Return the (x, y) coordinate for the center point of the cell that contains the specified text.  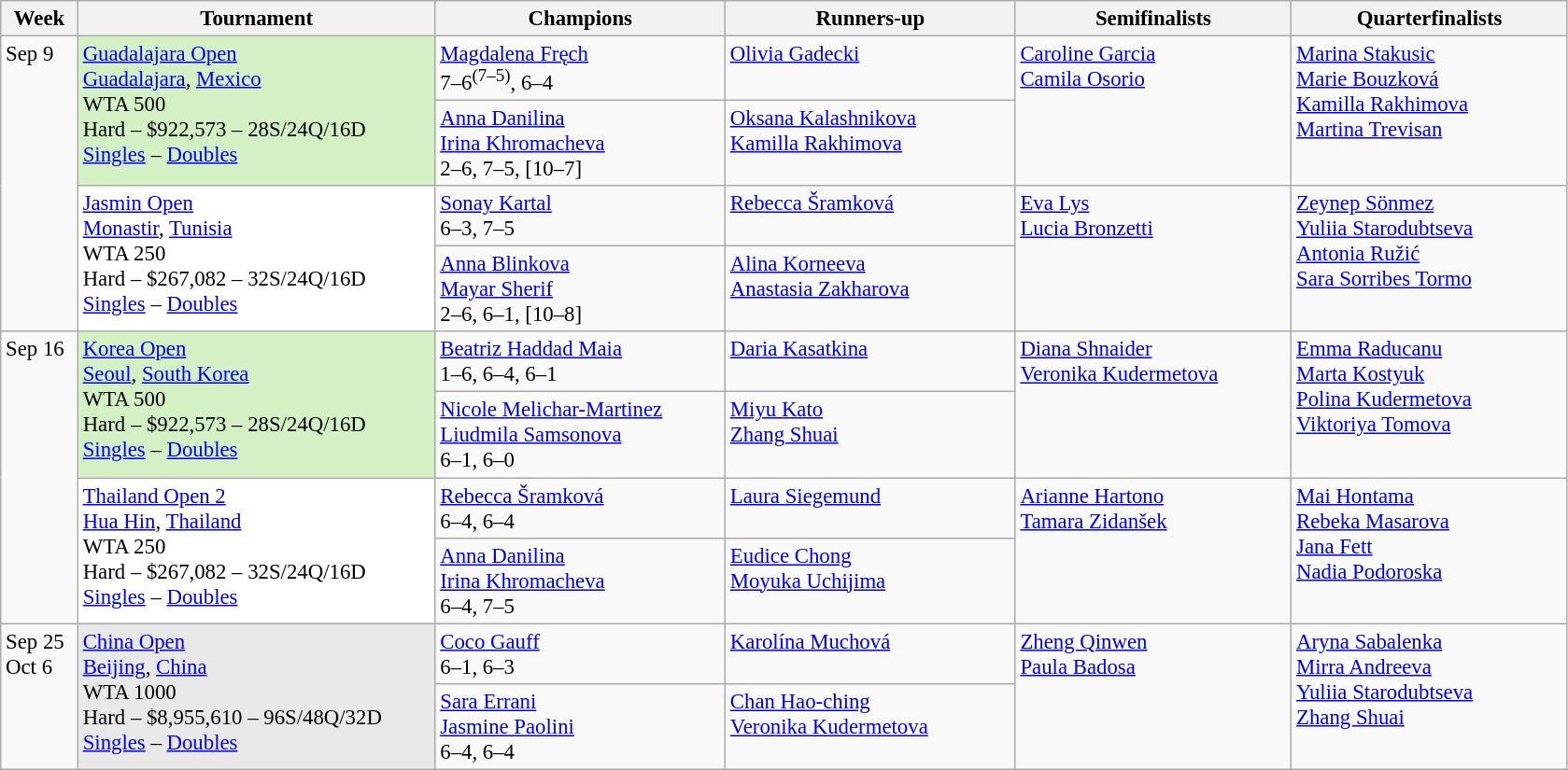
Guadalajara Open Guadalajara, Mexico WTA 500 Hard – $922,573 – 28S/24Q/16D Singles – Doubles (256, 112)
Laura Siegemund (870, 508)
Sep 25 Oct 6 (39, 696)
Eudice Chong Moyuka Uchijima (870, 581)
Nicole Melichar-Martinez Liudmila Samsonova 6–1, 6–0 (581, 435)
Rebecca Šramková 6–4, 6–4 (581, 508)
Rebecca Šramková (870, 217)
Thailand Open 2 Hua Hin, Thailand WTA 250 Hard – $267,082 – 32S/24Q/16D Singles – Doubles (256, 551)
Sep 16 (39, 478)
Quarterfinalists (1430, 19)
Semifinalists (1153, 19)
Anna Danilina Irina Khromacheva 2–6, 7–5, [10–7] (581, 144)
Beatriz Haddad Maia 1–6, 6–4, 6–1 (581, 362)
Aryna Sabalenka Mirra Andreeva Yuliia Starodubtseva Zhang Shuai (1430, 696)
Anna Danilina Irina Khromacheva 6–4, 7–5 (581, 581)
Runners-up (870, 19)
Daria Kasatkina (870, 362)
Zeynep Sönmez Yuliia Starodubtseva Antonia Ružić Sara Sorribes Tormo (1430, 259)
Zheng Qinwen Paula Badosa (1153, 696)
Sep 9 (39, 185)
Alina Korneeva Anastasia Zakharova (870, 289)
Diana Shnaider Veronika Kudermetova (1153, 405)
Sara Errani Jasmine Paolini 6–4, 6–4 (581, 726)
Eva Lys Lucia Bronzetti (1153, 259)
Oksana Kalashnikova Kamilla Rakhimova (870, 144)
Miyu Kato Zhang Shuai (870, 435)
Champions (581, 19)
Sonay Kartal 6–3, 7–5 (581, 217)
China Open Beijing, China WTA 1000 Hard – $8,955,610 – 96S/48Q/32D Singles – Doubles (256, 696)
Week (39, 19)
Mai Hontama Rebeka Masarova Jana Fett Nadia Podoroska (1430, 551)
Arianne Hartono Tamara Zidanšek (1153, 551)
Karolína Muchová (870, 653)
Coco Gauff 6–1, 6–3 (581, 653)
Marina Stakusic Marie Bouzková Kamilla Rakhimova Martina Trevisan (1430, 112)
Olivia Gadecki (870, 69)
Jasmin Open Monastir, Tunisia WTA 250 Hard – $267,082 – 32S/24Q/16D Singles – Doubles (256, 259)
Anna Blinkova Mayar Sherif 2–6, 6–1, [10–8] (581, 289)
Korea Open Seoul, South Korea WTA 500 Hard – $922,573 – 28S/24Q/16D Singles – Doubles (256, 405)
Caroline Garcia Camila Osorio (1153, 112)
Chan Hao-ching Veronika Kudermetova (870, 726)
Tournament (256, 19)
Emma Raducanu Marta Kostyuk Polina Kudermetova Viktoriya Tomova (1430, 405)
Magdalena Fręch 7–6(7–5), 6–4 (581, 69)
